For the text-containing cell, return its midpoint in [x, y] coordinate format. 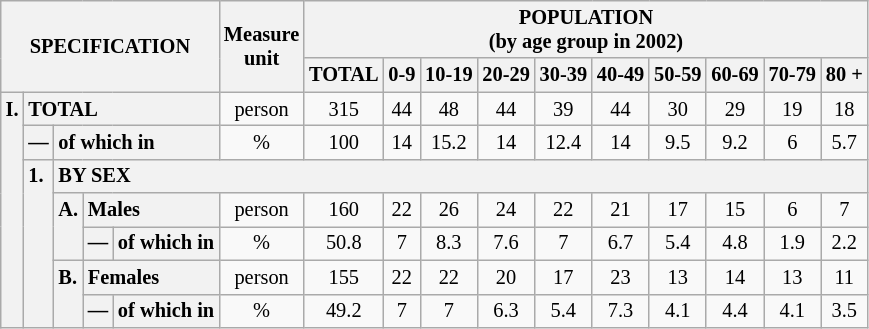
10-19 [448, 75]
49.2 [344, 311]
B. [68, 294]
29 [734, 109]
12.4 [564, 142]
15.2 [448, 142]
80 + [844, 75]
7.3 [620, 311]
BY SEX [461, 176]
1.9 [792, 243]
1. [38, 243]
15 [734, 210]
6.3 [506, 311]
19 [792, 109]
5.7 [844, 142]
100 [344, 142]
39 [564, 109]
21 [620, 210]
50.8 [344, 243]
3.5 [844, 311]
60-69 [734, 75]
Females [151, 277]
26 [448, 210]
9.2 [734, 142]
6.7 [620, 243]
4.8 [734, 243]
18 [844, 109]
30 [678, 109]
23 [620, 277]
30-39 [564, 75]
4.4 [734, 311]
2.2 [844, 243]
9.5 [678, 142]
24 [506, 210]
Measure unit [262, 46]
Males [151, 210]
7.6 [506, 243]
160 [344, 210]
48 [448, 109]
40-49 [620, 75]
I. [12, 210]
8.3 [448, 243]
20 [506, 277]
155 [344, 277]
0-9 [402, 75]
20-29 [506, 75]
50-59 [678, 75]
70-79 [792, 75]
315 [344, 109]
A. [68, 226]
SPECIFICATION [110, 46]
11 [844, 277]
POPULATION (by age group in 2002) [586, 29]
